Pinpoint the cell where the given text exists, returning its [x, y] midpoint coordinate. 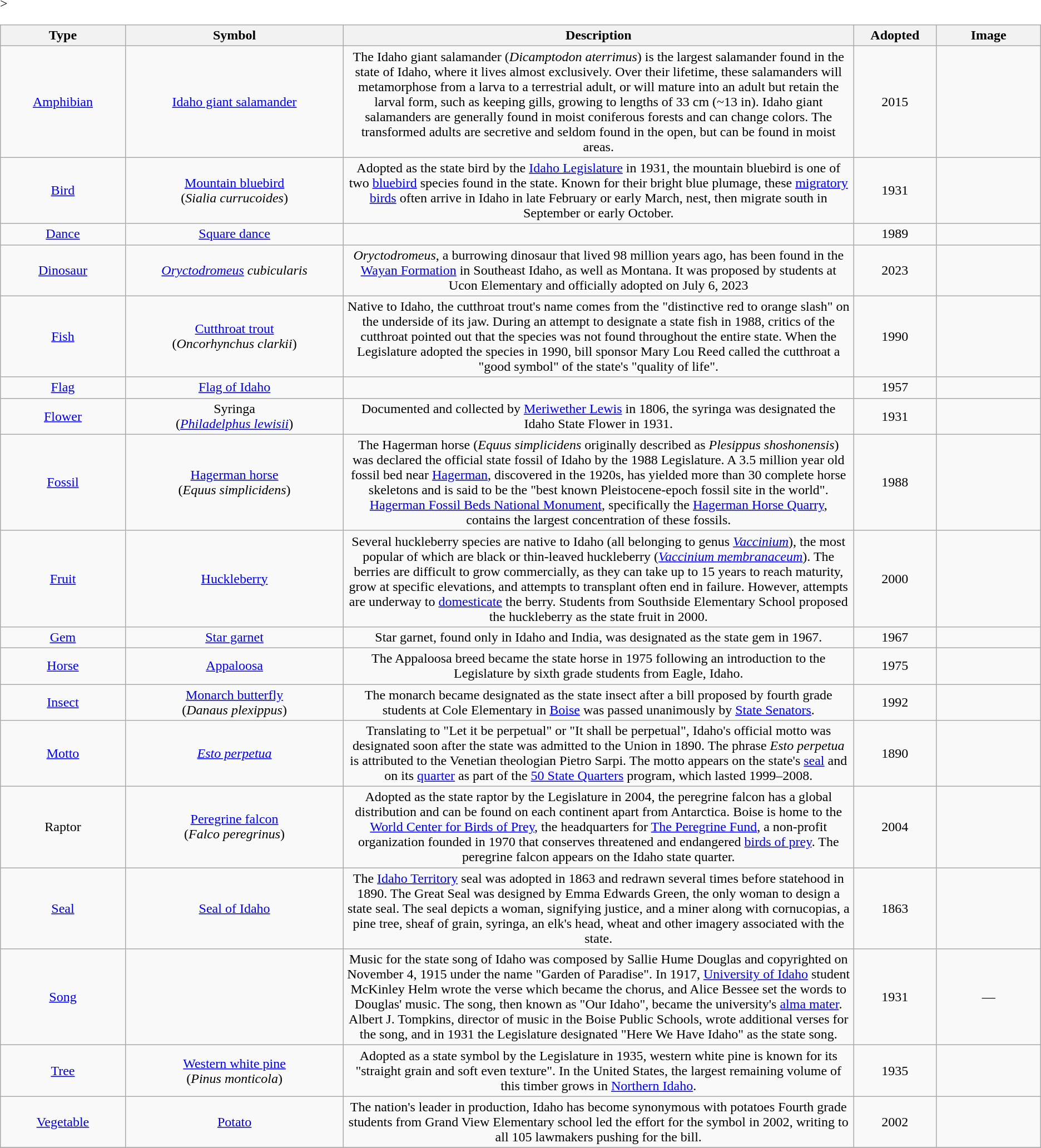
Oryctodromeus cubicularis [235, 270]
Western white pine(Pinus monticola) [235, 1071]
Adopted [895, 36]
1992 [895, 702]
Cutthroat trout(Oncorhynchus clarkii) [235, 336]
Seal [63, 908]
Flag [63, 387]
— [989, 997]
Tree [63, 1071]
1975 [895, 666]
Motto [63, 754]
Idaho giant salamander [235, 102]
Esto perpetua [235, 754]
Gem [63, 637]
Square dance [235, 234]
Hagerman horse(Equus simplicidens) [235, 483]
Appaloosa [235, 666]
Horse [63, 666]
Amphibian [63, 102]
Fish [63, 336]
Documented and collected by Meriwether Lewis in 1806, the syringa was designated the Idaho State Flower in 1931. [598, 416]
Syringa(Philadelphus lewisii) [235, 416]
1957 [895, 387]
Dance [63, 234]
1863 [895, 908]
2004 [895, 827]
Symbol [235, 36]
2000 [895, 578]
1890 [895, 754]
The Appaloosa breed became the state horse in 1975 following an introduction to the Legislature by sixth grade students from Eagle, Idaho. [598, 666]
2002 [895, 1122]
Vegetable [63, 1122]
2023 [895, 270]
Star garnet, found only in Idaho and India, was designated as the state gem in 1967. [598, 637]
1990 [895, 336]
Bird [63, 190]
Peregrine falcon(Falco peregrinus) [235, 827]
Monarch butterfly(Danaus plexippus) [235, 702]
1988 [895, 483]
Song [63, 997]
Potato [235, 1122]
1989 [895, 234]
2015 [895, 102]
Description [598, 36]
Mountain bluebird(Sialia currucoides) [235, 190]
1935 [895, 1071]
1967 [895, 637]
Seal of Idaho [235, 908]
Flag of Idaho [235, 387]
Dinosaur [63, 270]
Fossil [63, 483]
Star garnet [235, 637]
Image [989, 36]
Fruit [63, 578]
Raptor [63, 827]
Huckleberry [235, 578]
Type [63, 36]
Insect [63, 702]
Flower [63, 416]
